Search for the cell housing the specified text and yield its [x, y] center coordinate. 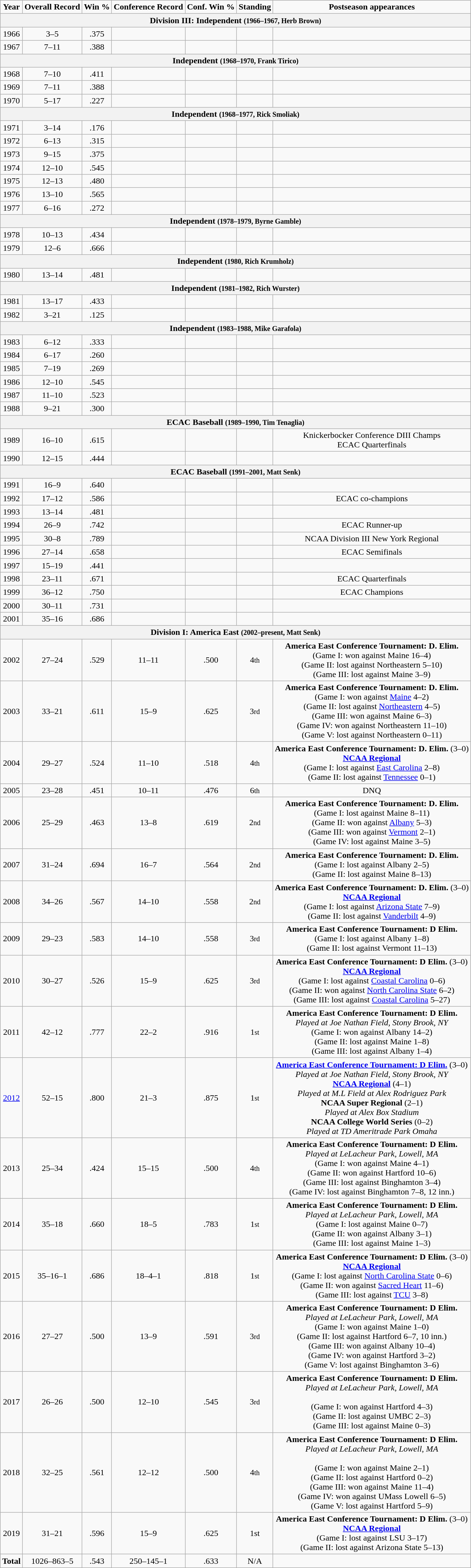
.444 [97, 458]
16–7 [148, 865]
12–15 [52, 458]
ECAC Baseball (1991–2001, Matt Senk) [235, 472]
.671 [97, 579]
1996 [12, 552]
1966 [12, 34]
13–10 [52, 195]
.125 [97, 315]
.176 [97, 127]
27–24 [52, 660]
.660 [97, 1224]
Independent (1983–1988, Mike Garafola) [235, 328]
1972 [12, 141]
1976 [12, 195]
Division I: America East (2002–present, Matt Senk) [235, 632]
30–8 [52, 538]
1990 [12, 458]
.424 [97, 1168]
1968 [12, 74]
12–12 [148, 1472]
18–5 [148, 1224]
.591 [211, 1337]
10–13 [52, 235]
.619 [211, 823]
.441 [97, 565]
.800 [97, 1097]
1979 [12, 248]
Standing [254, 7]
Independent (1978–1979, Byrne Gamble) [235, 221]
.227 [97, 101]
.567 [97, 902]
6–12 [52, 342]
1973 [12, 154]
America East Conference Tournament: D Elim. (3–0)NCAA Regional(Game I: lost against LSU 3–17)(Game II: lost against Arizona State 5–13) [372, 1534]
6–13 [52, 141]
13–17 [52, 301]
22–2 [148, 1032]
2011 [12, 1032]
.433 [97, 301]
1974 [12, 168]
31–24 [52, 865]
.480 [97, 181]
.818 [211, 1276]
Postseason appearances [372, 7]
.916 [211, 1032]
13–9 [148, 1337]
.564 [211, 865]
26–9 [52, 525]
1983 [12, 342]
3–21 [52, 315]
Independent (1968–1970, Frank Tirico) [235, 60]
36–12 [52, 592]
.750 [97, 592]
Overall Record [52, 7]
.411 [97, 74]
17–12 [52, 498]
.463 [97, 823]
2005 [12, 790]
Win % [97, 7]
1988 [12, 409]
10–11 [148, 790]
.526 [97, 981]
34–26 [52, 902]
ECAC co-champions [372, 498]
18–4–1 [148, 1276]
2000 [12, 605]
2017 [12, 1402]
.260 [97, 355]
1975 [12, 181]
.742 [97, 525]
.518 [211, 763]
.434 [97, 235]
1994 [12, 525]
America East Conference Tournament: D. Elim. (3–0) NCAA Regional (Game I: lost against East Carolina 2–8) (Game II: lost against Tennessee 0–1) [372, 763]
ECAC Champions [372, 592]
1970 [12, 101]
.789 [97, 538]
.875 [211, 1097]
1986 [12, 382]
1971 [12, 127]
21–3 [148, 1097]
33–21 [52, 711]
.523 [97, 395]
9–15 [52, 154]
ECAC Quarterfinals [372, 579]
3–5 [52, 34]
ECAC Runner-up [372, 525]
.658 [97, 552]
America East Conference Tournament: D Elim.(Game I: lost against Albany 1–8)(Game II: lost against Vermont 11–13) [372, 939]
5–17 [52, 101]
1989 [12, 440]
Total [12, 1561]
.543 [97, 1561]
N/A [254, 1561]
.524 [97, 763]
1982 [12, 315]
16–10 [52, 440]
.476 [211, 790]
1969 [12, 87]
32–25 [52, 1472]
1026–863–5 [52, 1561]
1999 [12, 592]
.451 [97, 790]
Independent (1980, Rich Krumholz) [235, 261]
.731 [97, 605]
30–11 [52, 605]
16–9 [52, 485]
2001 [12, 619]
.269 [97, 368]
1992 [12, 498]
1967 [12, 47]
Independent (1968–1977, Rick Smoliak) [235, 114]
27–27 [52, 1337]
7–10 [52, 74]
2018 [12, 1472]
2002 [12, 660]
.565 [97, 195]
31–21 [52, 1534]
2012 [12, 1097]
2014 [12, 1224]
2003 [12, 711]
2013 [12, 1168]
Division III: Independent (1966–1967, Herb Brown) [235, 20]
1993 [12, 512]
.783 [211, 1224]
1985 [12, 368]
1995 [12, 538]
.272 [97, 208]
6th [254, 790]
9–21 [52, 409]
2006 [12, 823]
1984 [12, 355]
ECAC Semifinals [372, 552]
.777 [97, 1032]
.640 [97, 485]
1977 [12, 208]
52–15 [52, 1097]
Conf. Win % [211, 7]
42–12 [52, 1032]
29–27 [52, 763]
Knickerbocker Conference DIII ChampsECAC Quarterfinals [372, 440]
6–17 [52, 355]
2015 [12, 1276]
35–16–1 [52, 1276]
2016 [12, 1337]
2007 [12, 865]
15–15 [148, 1168]
.611 [97, 711]
12–13 [52, 181]
23–28 [52, 790]
Conference Record [148, 7]
29–23 [52, 939]
.615 [97, 440]
2008 [12, 902]
1997 [12, 565]
7–19 [52, 368]
2019 [12, 1534]
Independent (1981–1982, Rich Wurster) [235, 288]
.596 [97, 1534]
3–14 [52, 127]
2004 [12, 763]
250–145–1 [148, 1561]
America East Conference Tournament: D. Elim. (3–0) NCAA Regional (Game I: lost against Arizona State 7–9) (Game II: lost against Vanderbilt 4–9) [372, 902]
2009 [12, 939]
.583 [97, 939]
15–19 [52, 565]
25–29 [52, 823]
11–11 [148, 660]
.633 [211, 1561]
.529 [97, 660]
.694 [97, 865]
1991 [12, 485]
13–8 [148, 823]
1981 [12, 301]
1978 [12, 235]
Year [12, 7]
.300 [97, 409]
23–11 [52, 579]
.666 [97, 248]
30–27 [52, 981]
26–26 [52, 1402]
12–6 [52, 248]
1980 [12, 275]
.586 [97, 498]
DNQ [372, 790]
1987 [12, 395]
25–34 [52, 1168]
ECAC Baseball (1989–1990, Tim Tenaglia) [235, 422]
35–18 [52, 1224]
.333 [97, 342]
.561 [97, 1472]
35–16 [52, 619]
27–14 [52, 552]
NCAA Division III New York Regional [372, 538]
America East Conference Tournament: D. Elim.(Game I: lost against Albany 2–5)(Game II: lost against Maine 8–13) [372, 865]
1998 [12, 579]
2010 [12, 981]
6–16 [52, 208]
.315 [97, 141]
